Find where the given text appears and provide that cell's center as [x, y] coordinate. 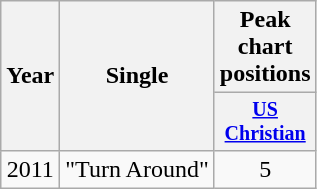
Single [137, 76]
US Christian [265, 122]
Year [30, 76]
"Turn Around" [137, 169]
2011 [30, 169]
5 [265, 169]
Peak chart positions [265, 47]
